Provide the (x, y) coordinate of the cell's center where the given text is located.  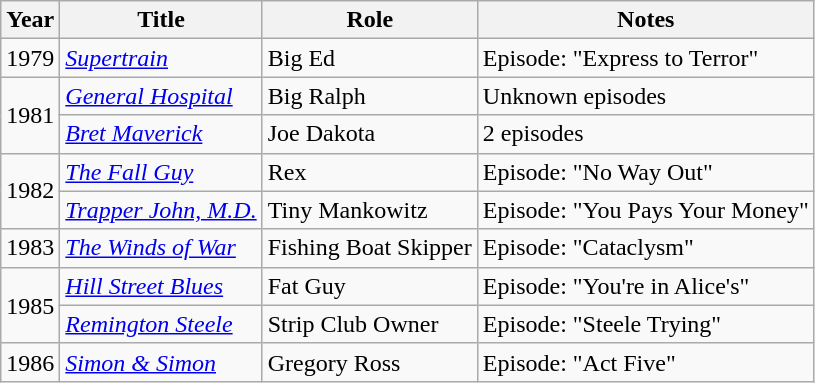
Episode: "Steele Trying" (646, 324)
The Winds of War (161, 248)
1979 (30, 58)
Title (161, 20)
Big Ed (370, 58)
1983 (30, 248)
Remington Steele (161, 324)
Tiny Mankowitz (370, 210)
Role (370, 20)
Strip Club Owner (370, 324)
1985 (30, 305)
Supertrain (161, 58)
Gregory Ross (370, 362)
Episode: "You're in Alice's" (646, 286)
General Hospital (161, 96)
2 episodes (646, 134)
Fat Guy (370, 286)
1986 (30, 362)
1981 (30, 115)
Episode: "Act Five" (646, 362)
The Fall Guy (161, 172)
Joe Dakota (370, 134)
Year (30, 20)
Episode: "Express to Terror" (646, 58)
Notes (646, 20)
Rex (370, 172)
1982 (30, 191)
Big Ralph (370, 96)
Hill Street Blues (161, 286)
Episode: "You Pays Your Money" (646, 210)
Simon & Simon (161, 362)
Trapper John, M.D. (161, 210)
Fishing Boat Skipper (370, 248)
Episode: "No Way Out" (646, 172)
Unknown episodes (646, 96)
Episode: "Cataclysm" (646, 248)
Bret Maverick (161, 134)
